Pinpoint the cell where the given text exists, returning its [x, y] midpoint coordinate. 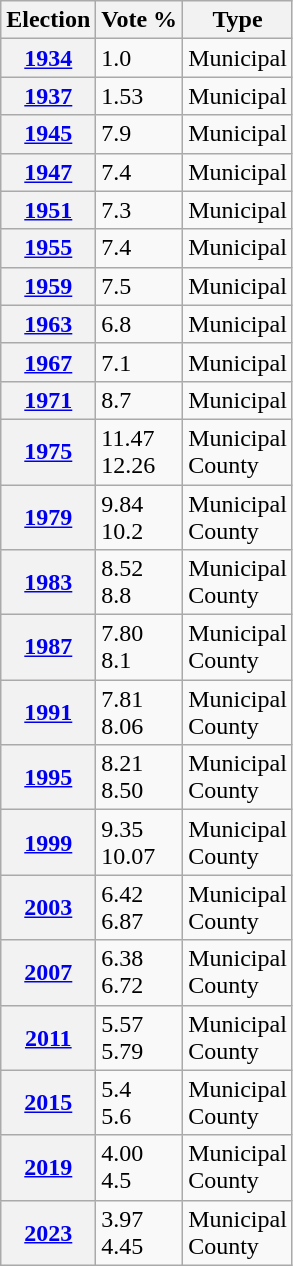
6.386.72 [140, 972]
6.8 [140, 324]
1979 [48, 516]
1971 [48, 400]
Vote % [140, 20]
1983 [48, 582]
7.3 [140, 210]
1951 [48, 210]
9.3510.07 [140, 842]
2011 [48, 1038]
7.818.06 [140, 712]
8.218.50 [140, 778]
1987 [48, 648]
2023 [48, 1232]
1945 [48, 134]
5.575.79 [140, 1038]
7.9 [140, 134]
1999 [48, 842]
7.1 [140, 362]
3.974.45 [140, 1232]
1.53 [140, 96]
Type [238, 20]
1959 [48, 286]
2007 [48, 972]
1967 [48, 362]
2019 [48, 1168]
9.8410.2 [140, 516]
11.4712.26 [140, 452]
8.528.8 [140, 582]
1947 [48, 172]
1975 [48, 452]
4.004.5 [140, 1168]
5.45.6 [140, 1102]
7.808.1 [140, 648]
1995 [48, 778]
7.5 [140, 286]
1934 [48, 58]
1.0 [140, 58]
2015 [48, 1102]
8.7 [140, 400]
6.426.87 [140, 908]
1991 [48, 712]
1937 [48, 96]
1963 [48, 324]
Election [48, 20]
1955 [48, 248]
2003 [48, 908]
